Find where the given text appears and provide that cell's center as (X, Y) coordinate. 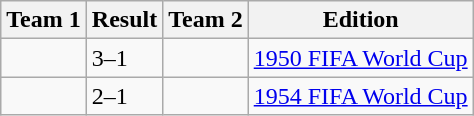
2–1 (124, 96)
Result (124, 20)
1950 FIFA World Cup (360, 58)
Team 1 (44, 20)
1954 FIFA World Cup (360, 96)
3–1 (124, 58)
Edition (360, 20)
Team 2 (206, 20)
